Find where the given text appears and provide that cell's center as [X, Y] coordinate. 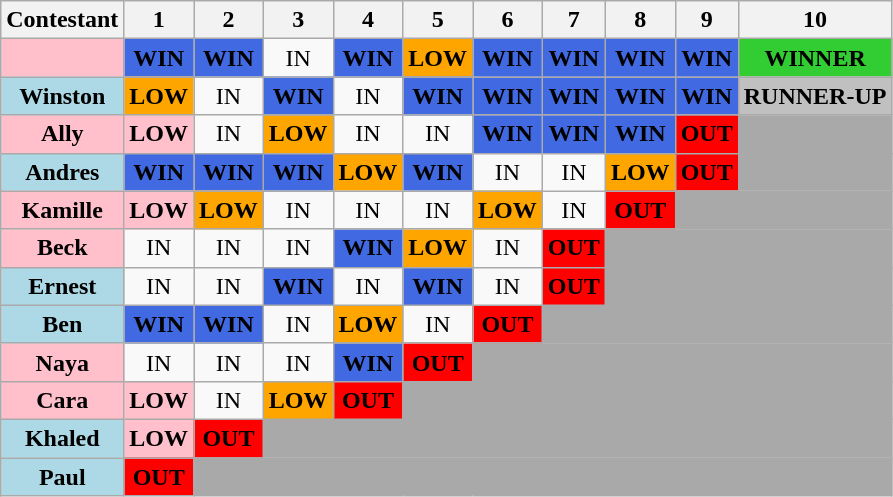
Paul [62, 477]
Kamille [62, 210]
Khaled [62, 438]
WINNER [815, 58]
6 [508, 20]
RUNNER-UP [815, 96]
Naya [62, 362]
Cara [62, 400]
4 [368, 20]
5 [438, 20]
8 [640, 20]
Ernest [62, 286]
Ally [62, 134]
Winston [62, 96]
10 [815, 20]
Beck [62, 248]
2 [229, 20]
9 [706, 20]
3 [298, 20]
Contestant [62, 20]
Ben [62, 324]
1 [159, 20]
Andres [62, 172]
7 [574, 20]
